Determine the [X, Y] coordinate at the center of the cell enclosing the given text.  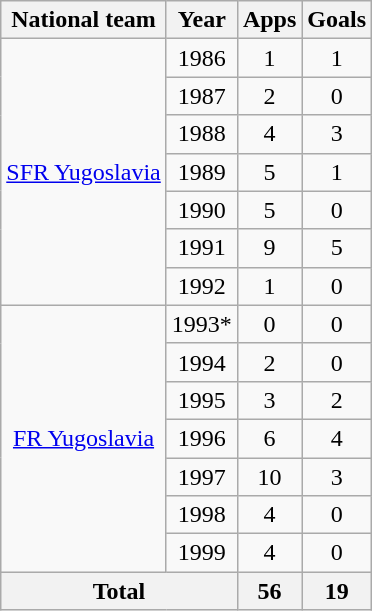
Total [120, 591]
1995 [202, 400]
1996 [202, 438]
1991 [202, 248]
56 [269, 591]
1990 [202, 210]
1992 [202, 286]
1988 [202, 134]
19 [337, 591]
FR Yugoslavia [84, 438]
1994 [202, 362]
Goals [337, 20]
1997 [202, 477]
Year [202, 20]
6 [269, 438]
1989 [202, 172]
10 [269, 477]
Apps [269, 20]
1999 [202, 553]
1998 [202, 515]
1993* [202, 324]
National team [84, 20]
9 [269, 248]
1986 [202, 58]
SFR Yugoslavia [84, 172]
1987 [202, 96]
